Provide the (x, y) coordinate of the cell's center where the given text is located.  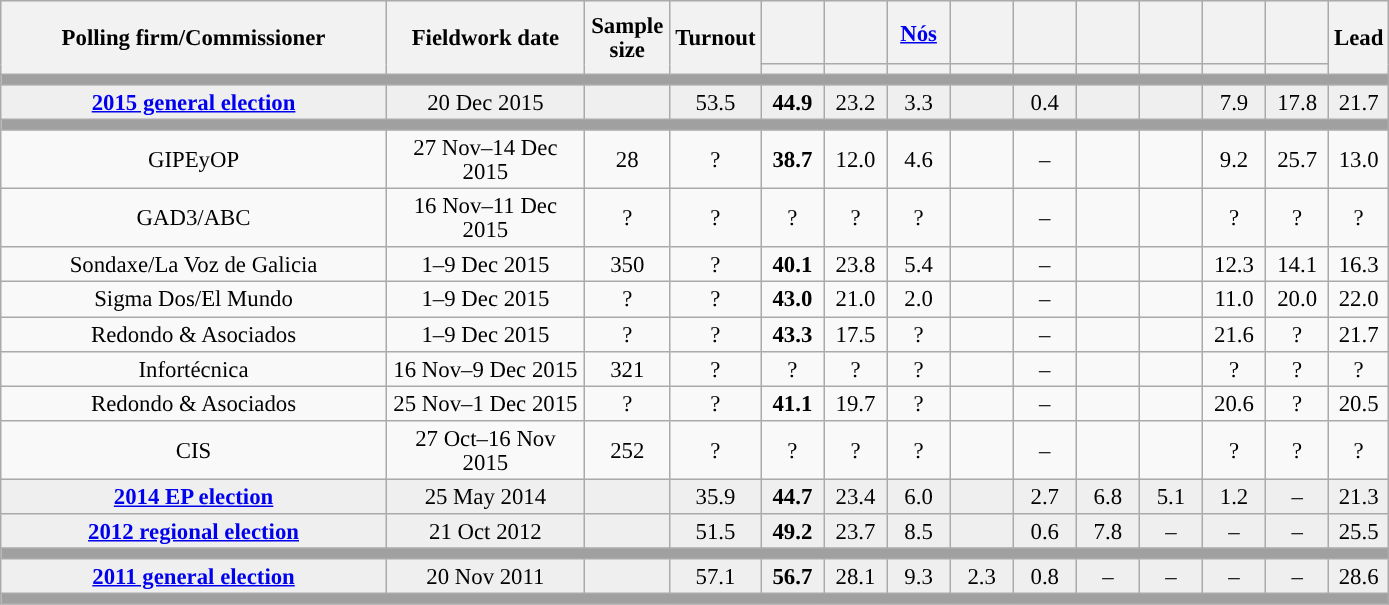
2015 general election (194, 102)
19.7 (856, 404)
252 (627, 450)
35.9 (716, 496)
Nós (918, 32)
28 (627, 160)
20.6 (1234, 404)
7.9 (1234, 102)
27 Nov–14 Dec 2015 (485, 160)
25 May 2014 (485, 496)
25.5 (1359, 532)
20 Dec 2015 (485, 102)
20.5 (1359, 404)
5.4 (918, 266)
22.0 (1359, 300)
GIPEyOP (194, 160)
23.4 (856, 496)
21.0 (856, 300)
4.6 (918, 160)
28.6 (1359, 576)
9.3 (918, 576)
2.7 (1044, 496)
0.6 (1044, 532)
41.1 (792, 404)
Sample size (627, 38)
23.8 (856, 266)
7.8 (1108, 532)
9.2 (1234, 160)
CIS (194, 450)
11.0 (1234, 300)
53.5 (716, 102)
2014 EP election (194, 496)
8.5 (918, 532)
16 Nov–9 Dec 2015 (485, 368)
GAD3/ABC (194, 218)
6.0 (918, 496)
21.6 (1234, 334)
13.0 (1359, 160)
Lead (1359, 38)
Fieldwork date (485, 38)
40.1 (792, 266)
2.3 (982, 576)
17.5 (856, 334)
Turnout (716, 38)
16 Nov–11 Dec 2015 (485, 218)
49.2 (792, 532)
12.0 (856, 160)
Sondaxe/La Voz de Galicia (194, 266)
20 Nov 2011 (485, 576)
2.0 (918, 300)
21.3 (1359, 496)
16.3 (1359, 266)
38.7 (792, 160)
0.4 (1044, 102)
17.8 (1298, 102)
44.7 (792, 496)
23.7 (856, 532)
44.9 (792, 102)
51.5 (716, 532)
6.8 (1108, 496)
1.2 (1234, 496)
Sigma Dos/El Mundo (194, 300)
20.0 (1298, 300)
12.3 (1234, 266)
14.1 (1298, 266)
43.0 (792, 300)
0.8 (1044, 576)
25 Nov–1 Dec 2015 (485, 404)
5.1 (1170, 496)
56.7 (792, 576)
23.2 (856, 102)
43.3 (792, 334)
28.1 (856, 576)
3.3 (918, 102)
Polling firm/Commissioner (194, 38)
25.7 (1298, 160)
27 Oct–16 Nov 2015 (485, 450)
21 Oct 2012 (485, 532)
2011 general election (194, 576)
Infortécnica (194, 368)
57.1 (716, 576)
350 (627, 266)
321 (627, 368)
2012 regional election (194, 532)
